Pinpoint the cell where the given text exists, returning its [X, Y] midpoint coordinate. 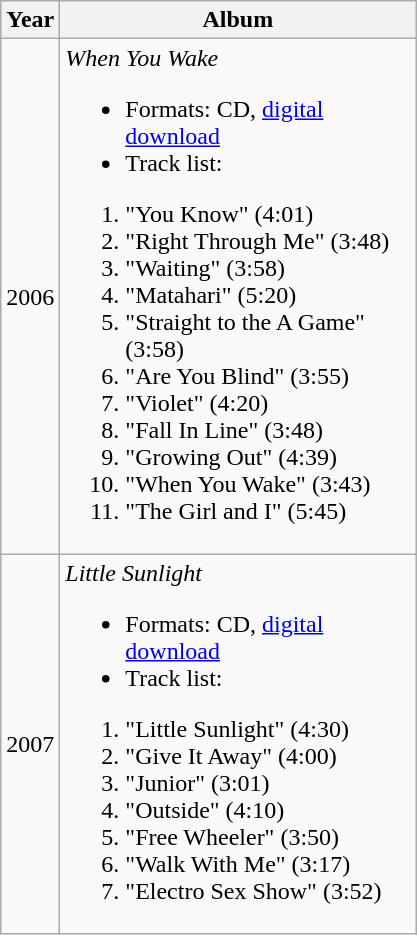
Album [238, 20]
2007 [30, 744]
2006 [30, 296]
Year [30, 20]
